Return [X, Y] of the center of cell containing provided text 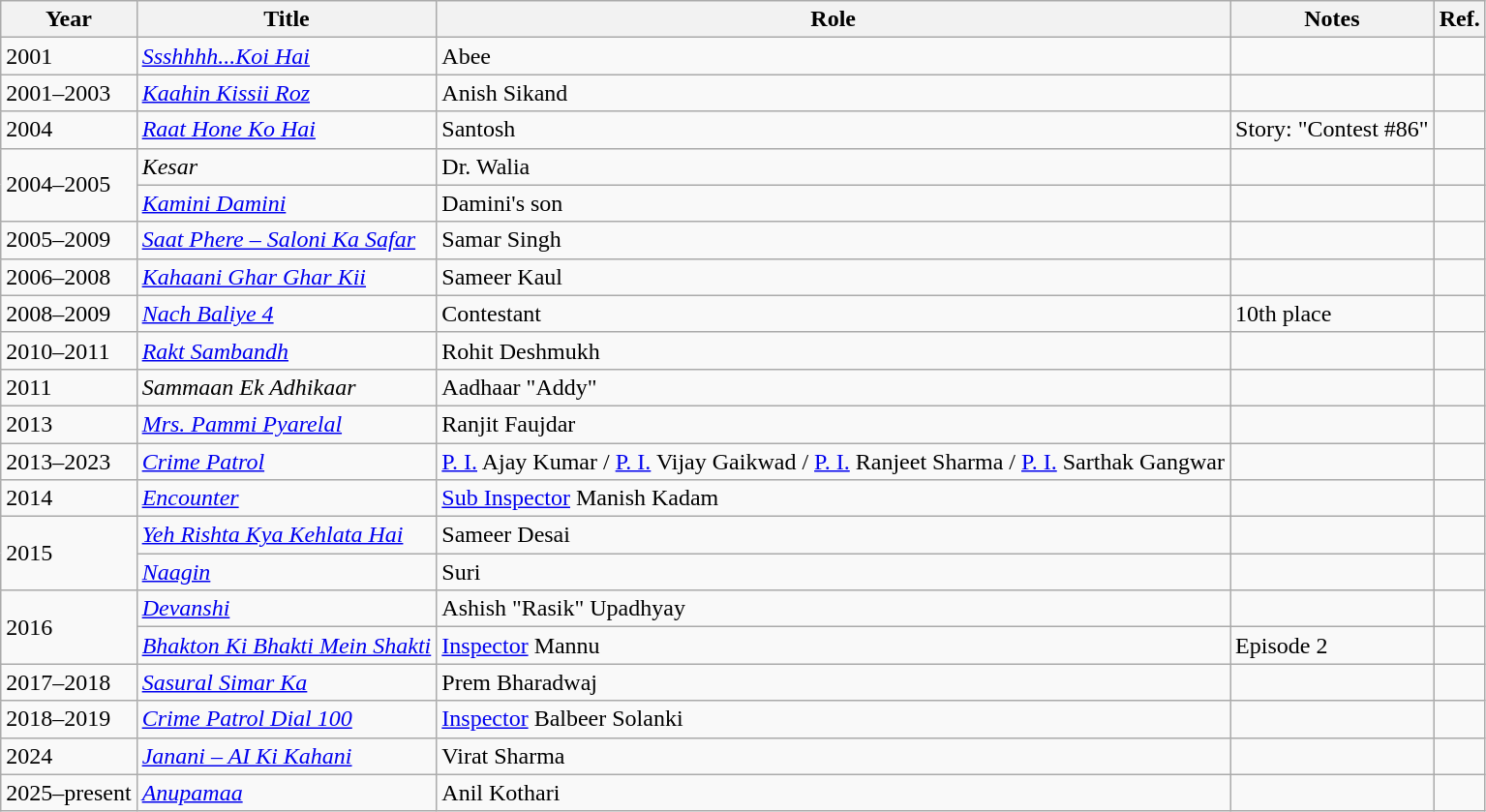
2008–2009 [69, 314]
2018–2019 [69, 719]
Janani – AI Ki Kahani [287, 756]
Notes [1332, 19]
Ssshhhh...Koi Hai [287, 56]
Saat Phere – Saloni Ka Safar [287, 240]
Sammaan Ek Adhikaar [287, 387]
2013–2023 [69, 462]
Sasural Simar Ka [287, 682]
Inspector Mannu [834, 646]
Raat Hone Ko Hai [287, 130]
Kahaani Ghar Ghar Kii [287, 277]
Sameer Desai [834, 535]
Episode 2 [1332, 646]
Rohit Deshmukh [834, 350]
Ashish "Rasik" Upadhyay [834, 609]
2024 [69, 756]
Prem Bharadwaj [834, 682]
Santosh [834, 130]
Sameer Kaul [834, 277]
Year [69, 19]
Kaahin Kissii Roz [287, 93]
2013 [69, 424]
Aadhaar "Addy" [834, 387]
Virat Sharma [834, 756]
Abee [834, 56]
Ref. [1460, 19]
Title [287, 19]
2016 [69, 627]
Nach Baliye 4 [287, 314]
2017–2018 [69, 682]
Devanshi [287, 609]
2025–present [69, 793]
Damini's son [834, 203]
Story: "Contest #86" [1332, 130]
Kesar [287, 166]
Anil Kothari [834, 793]
2010–2011 [69, 350]
Crime Patrol [287, 462]
Mrs. Pammi Pyarelal [287, 424]
Crime Patrol Dial 100 [287, 719]
2001 [69, 56]
Inspector Balbeer Solanki [834, 719]
10th place [1332, 314]
2004 [69, 130]
Suri [834, 572]
P. I. Ajay Kumar / P. I. Vijay Gaikwad / P. I. Ranjeet Sharma / P. I. Sarthak Gangwar [834, 462]
Encounter [287, 498]
Contestant [834, 314]
Role [834, 19]
2014 [69, 498]
Dr. Walia [834, 166]
Yeh Rishta Kya Kehlata Hai [287, 535]
2011 [69, 387]
2015 [69, 554]
Rakt Sambandh [287, 350]
Sub Inspector Manish Kadam [834, 498]
Kamini Damini [287, 203]
2006–2008 [69, 277]
Bhakton Ki Bhakti Mein Shakti [287, 646]
2005–2009 [69, 240]
2004–2005 [69, 185]
Anupamaa [287, 793]
2001–2003 [69, 93]
Ranjit Faujdar [834, 424]
Anish Sikand [834, 93]
Naagin [287, 572]
Samar Singh [834, 240]
